Search for the cell housing the specified text and yield its (x, y) center coordinate. 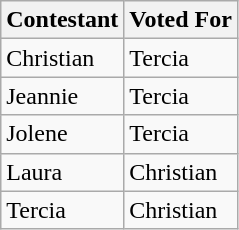
Contestant (62, 20)
Laura (62, 172)
Jolene (62, 134)
Jeannie (62, 96)
Voted For (181, 20)
